Locate the cell with the specified text and output its [x, y] center coordinate. 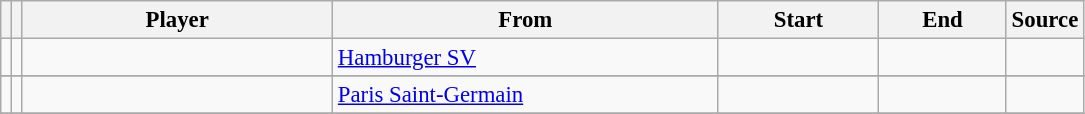
End [943, 20]
Hamburger SV [526, 58]
Start [798, 20]
Paris Saint-Germain [526, 95]
Player [178, 20]
Source [1044, 20]
From [526, 20]
